Detect which cell encompasses the target text, then output its (X, Y) center coordinate. 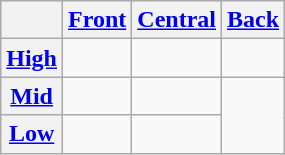
Low (32, 134)
Back (254, 20)
Mid (32, 96)
High (32, 58)
Central (177, 20)
Front (98, 20)
